Search for the cell housing the specified text and yield its (x, y) center coordinate. 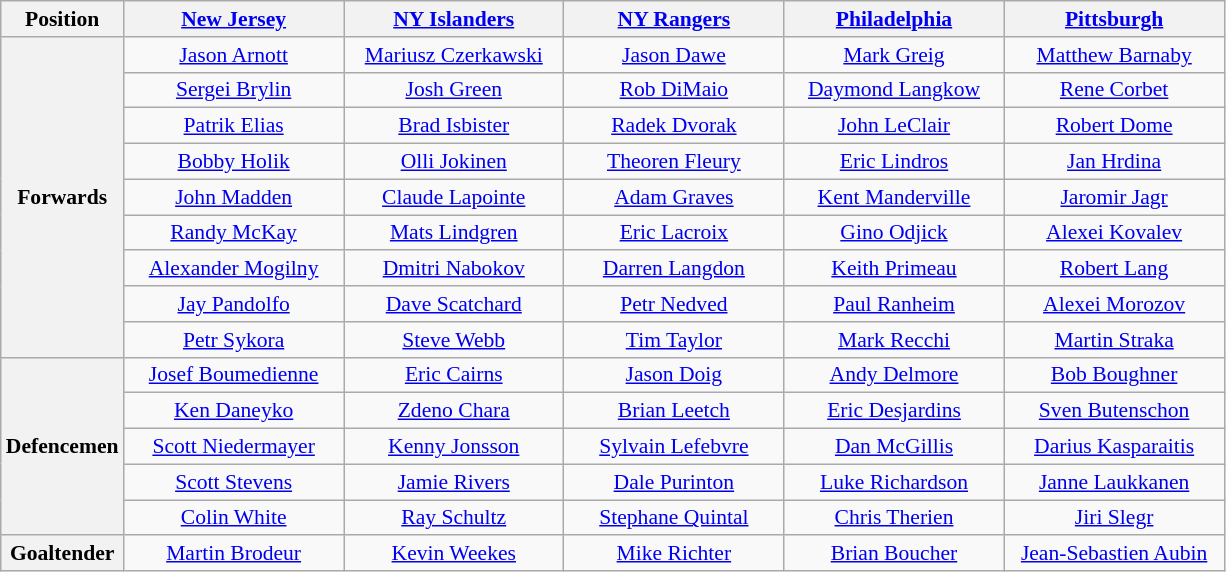
Josef Boumedienne (234, 375)
Scott Stevens (234, 482)
Tim Taylor (674, 340)
Gino Odjick (894, 233)
Robert Lang (1114, 269)
Jay Pandolfo (234, 304)
Brad Isbister (454, 126)
Eric Cairns (454, 375)
Dave Scatchard (454, 304)
John Madden (234, 197)
Patrik Elias (234, 126)
NY Rangers (674, 19)
Goaltender (62, 554)
Jason Dawe (674, 55)
Eric Lindros (894, 162)
Petr Nedved (674, 304)
Eric Desjardins (894, 411)
Jason Doig (674, 375)
Position (62, 19)
Zdeno Chara (454, 411)
Darren Langdon (674, 269)
Radek Dvorak (674, 126)
Alexander Mogilny (234, 269)
Brian Leetch (674, 411)
Sven Butenschon (1114, 411)
John LeClair (894, 126)
Sylvain Lefebvre (674, 447)
Kenny Jonsson (454, 447)
Stephane Quintal (674, 518)
Luke Richardson (894, 482)
Alexei Kovalev (1114, 233)
Alexei Morozov (1114, 304)
Mats Lindgren (454, 233)
Ray Schultz (454, 518)
Mark Recchi (894, 340)
Brian Boucher (894, 554)
Janne Laukkanen (1114, 482)
Scott Niedermayer (234, 447)
Kevin Weekes (454, 554)
Jean-Sebastien Aubin (1114, 554)
Randy McKay (234, 233)
Daymond Langkow (894, 90)
Bob Boughner (1114, 375)
Dale Purinton (674, 482)
Rob DiMaio (674, 90)
Ken Daneyko (234, 411)
Jason Arnott (234, 55)
Forwards (62, 198)
Defencemen (62, 446)
Dmitri Nabokov (454, 269)
Bobby Holik (234, 162)
Olli Jokinen (454, 162)
Theoren Fleury (674, 162)
Rene Corbet (1114, 90)
Eric Lacroix (674, 233)
NY Islanders (454, 19)
Keith Primeau (894, 269)
Claude Lapointe (454, 197)
Jiri Slegr (1114, 518)
Philadelphia (894, 19)
Josh Green (454, 90)
Pittsburgh (1114, 19)
Petr Sykora (234, 340)
Paul Ranheim (894, 304)
Mike Richter (674, 554)
Chris Therien (894, 518)
Andy Delmore (894, 375)
Mariusz Czerkawski (454, 55)
Martin Brodeur (234, 554)
Martin Straka (1114, 340)
Jamie Rivers (454, 482)
Kent Manderville (894, 197)
Mark Greig (894, 55)
Jaromir Jagr (1114, 197)
Darius Kasparaitis (1114, 447)
Jan Hrdina (1114, 162)
Adam Graves (674, 197)
Dan McGillis (894, 447)
Sergei Brylin (234, 90)
Steve Webb (454, 340)
Colin White (234, 518)
Robert Dome (1114, 126)
New Jersey (234, 19)
Matthew Barnaby (1114, 55)
